Search for the cell housing the specified text and yield its [X, Y] center coordinate. 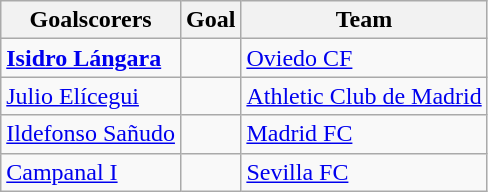
Julio Elícegui [91, 96]
Campanal I [91, 172]
Isidro Lángara [91, 58]
Goalscorers [91, 20]
Ildefonso Sañudo [91, 134]
Madrid FC [364, 134]
Goal [210, 20]
Sevilla FC [364, 172]
Oviedo CF [364, 58]
Team [364, 20]
Athletic Club de Madrid [364, 96]
